Provide the (X, Y) coordinate of the cell's center where the given text is located.  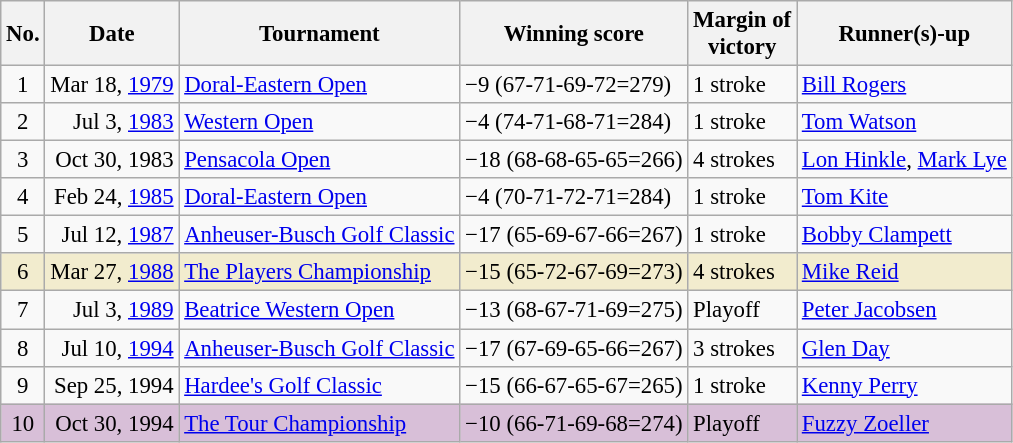
Margin ofvictory (742, 34)
Oct 30, 1994 (112, 423)
Peter Jacobsen (904, 310)
6 (23, 273)
5 (23, 235)
Runner(s)-up (904, 34)
Jul 12, 1987 (112, 235)
Mar 18, 1979 (112, 85)
3 strokes (742, 348)
The Players Championship (320, 273)
−15 (65-72-67-69=273) (574, 273)
10 (23, 423)
1 (23, 85)
3 (23, 160)
Sep 25, 1994 (112, 385)
−4 (74-71-68-71=284) (574, 122)
−10 (66-71-69-68=274) (574, 423)
Tom Watson (904, 122)
−4 (70-71-72-71=284) (574, 197)
Lon Hinkle, Mark Lye (904, 160)
−9 (67-71-69-72=279) (574, 85)
Fuzzy Zoeller (904, 423)
Tom Kite (904, 197)
7 (23, 310)
Kenny Perry (904, 385)
Feb 24, 1985 (112, 197)
Beatrice Western Open (320, 310)
Glen Day (904, 348)
Winning score (574, 34)
−15 (66-67-65-67=265) (574, 385)
Pensacola Open (320, 160)
Hardee's Golf Classic (320, 385)
Mar 27, 1988 (112, 273)
−17 (65-69-67-66=267) (574, 235)
No. (23, 34)
Tournament (320, 34)
Bobby Clampett (904, 235)
Mike Reid (904, 273)
Jul 3, 1989 (112, 310)
Western Open (320, 122)
−17 (67-69-65-66=267) (574, 348)
2 (23, 122)
Date (112, 34)
−13 (68-67-71-69=275) (574, 310)
The Tour Championship (320, 423)
9 (23, 385)
−18 (68-68-65-65=266) (574, 160)
Jul 3, 1983 (112, 122)
Oct 30, 1983 (112, 160)
4 (23, 197)
Jul 10, 1994 (112, 348)
Bill Rogers (904, 85)
8 (23, 348)
